Search for the cell housing the specified text and yield its [x, y] center coordinate. 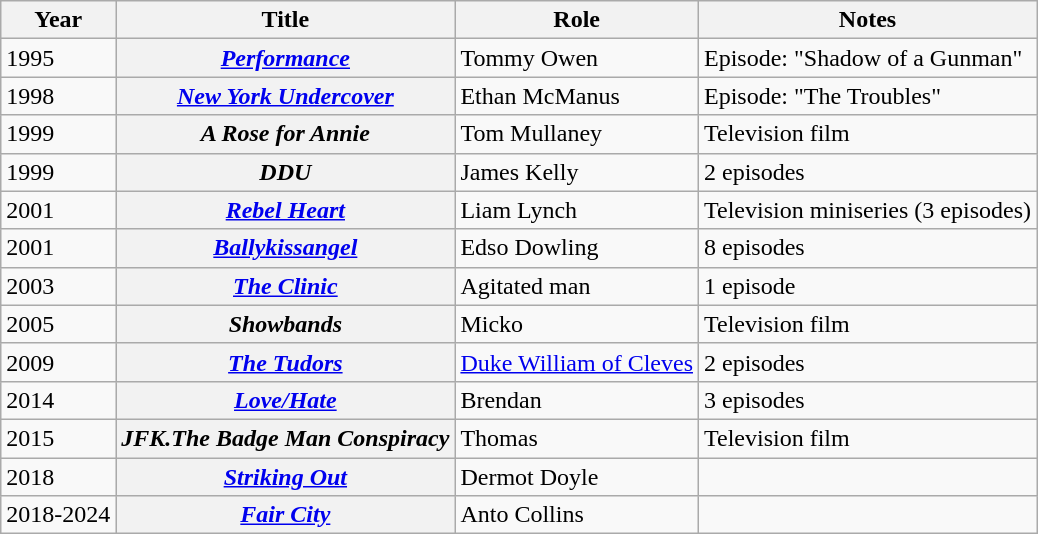
Tommy Owen [577, 58]
Notes [868, 20]
The Clinic [286, 286]
Role [577, 20]
Liam Lynch [577, 210]
2009 [58, 362]
Rebel Heart [286, 210]
Tom Mullaney [577, 134]
Fair City [286, 515]
New York Undercover [286, 96]
2018-2024 [58, 515]
Title [286, 20]
A Rose for Annie [286, 134]
JFK.The Badge Man Conspiracy [286, 438]
Dermot Doyle [577, 477]
3 episodes [868, 400]
1998 [58, 96]
The Tudors [286, 362]
Episode: "Shadow of a Gunman" [868, 58]
Brendan [577, 400]
Thomas [577, 438]
James Kelly [577, 172]
2015 [58, 438]
Performance [286, 58]
Duke William of Cleves [577, 362]
Edso Dowling [577, 248]
2018 [58, 477]
1995 [58, 58]
2003 [58, 286]
2005 [58, 324]
Television miniseries (3 episodes) [868, 210]
Ballykissangel [286, 248]
Episode: "The Troubles" [868, 96]
Year [58, 20]
1 episode [868, 286]
2014 [58, 400]
Love/Hate [286, 400]
Agitated man [577, 286]
Ethan McManus [577, 96]
DDU [286, 172]
8 episodes [868, 248]
Anto Collins [577, 515]
Showbands [286, 324]
Striking Out [286, 477]
Micko [577, 324]
